Identify which cell holds the provided text, then report its (x, y) central coordinate. 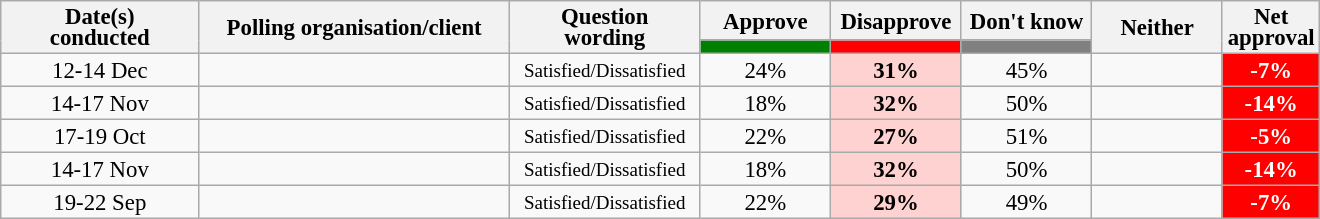
29% (896, 202)
49% (1026, 202)
45% (1026, 70)
Questionwording (604, 28)
19-22 Sep (100, 202)
17-19 Oct (100, 136)
31% (896, 70)
27% (896, 136)
Net approval (1271, 28)
Date(s)conducted (100, 28)
Neither (1158, 28)
12-14 Dec (100, 70)
Approve (766, 20)
Don't know (1026, 20)
Polling organisation/client (354, 28)
24% (766, 70)
-5% (1271, 136)
51% (1026, 136)
Disapprove (896, 20)
